Detect which cell encompasses the target text, then output its (x, y) center coordinate. 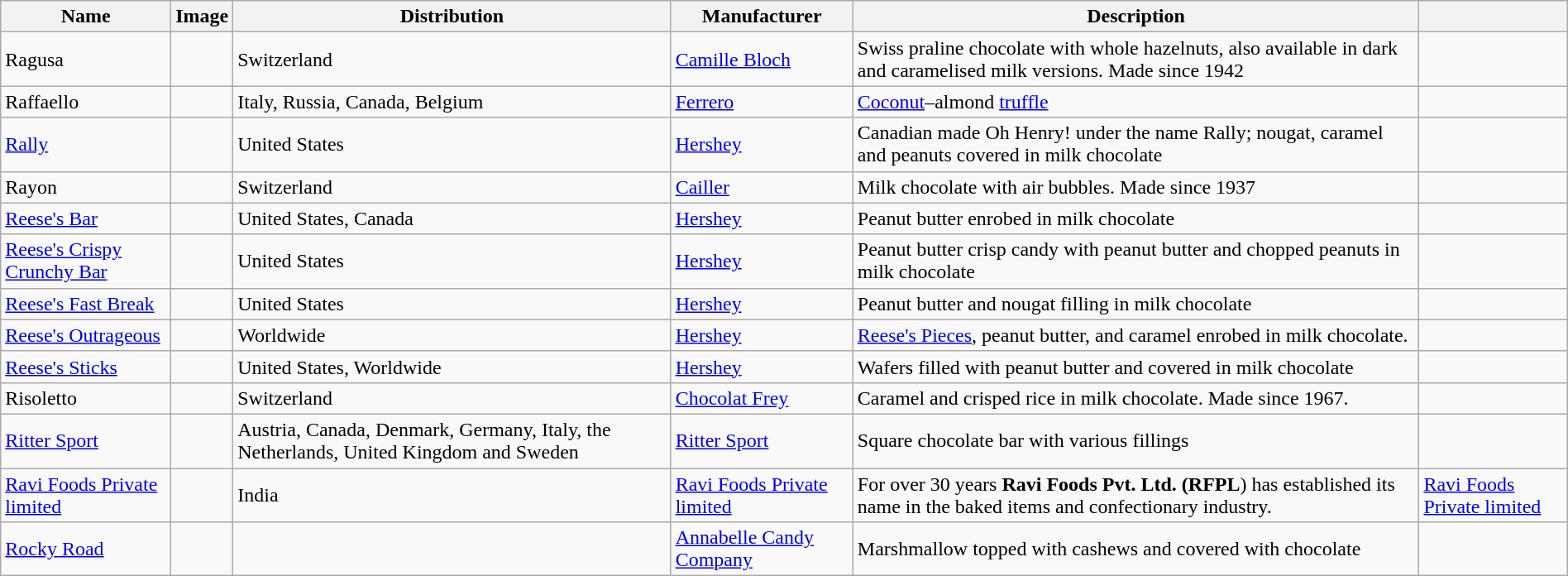
Swiss praline chocolate with whole hazelnuts, also available in dark and caramelised milk versions. Made since 1942 (1136, 60)
Rayon (86, 187)
Reese's Outrageous (86, 335)
Peanut butter and nougat filling in milk chocolate (1136, 304)
Manufacturer (762, 17)
India (452, 495)
United States, Worldwide (452, 367)
Coconut–almond truffle (1136, 102)
Austria, Canada, Denmark, Germany, Italy, the Netherlands, United Kingdom and Sweden (452, 440)
Reese's Fast Break (86, 304)
Raffaello (86, 102)
Reese's Crispy Crunchy Bar (86, 262)
Reese's Sticks (86, 367)
Canadian made Oh Henry! under the name Rally; nougat, caramel and peanuts covered in milk chocolate (1136, 144)
Name (86, 17)
Caramel and crisped rice in milk chocolate. Made since 1967. (1136, 398)
Rocky Road (86, 550)
Square chocolate bar with various fillings (1136, 440)
United States, Canada (452, 218)
Risoletto (86, 398)
Peanut butter enrobed in milk chocolate (1136, 218)
Image (202, 17)
Rally (86, 144)
Milk chocolate with air bubbles. Made since 1937 (1136, 187)
Marshmallow topped with cashews and covered with chocolate (1136, 550)
Camille Bloch (762, 60)
Italy, Russia, Canada, Belgium (452, 102)
Reese's Bar (86, 218)
Ferrero (762, 102)
Peanut butter crisp candy with peanut butter and chopped peanuts in milk chocolate (1136, 262)
Distribution (452, 17)
Worldwide (452, 335)
Chocolat Frey (762, 398)
Annabelle Candy Company (762, 550)
For over 30 years Ravi Foods Pvt. Ltd. (RFPL) has established its name in the baked items and confectionary industry. (1136, 495)
Wafers filled with peanut butter and covered in milk chocolate (1136, 367)
Ragusa (86, 60)
Cailler (762, 187)
Description (1136, 17)
Reese's Pieces, peanut butter, and caramel enrobed in milk chocolate. (1136, 335)
